Determine the [x, y] coordinate at the center of the cell enclosing the given text.  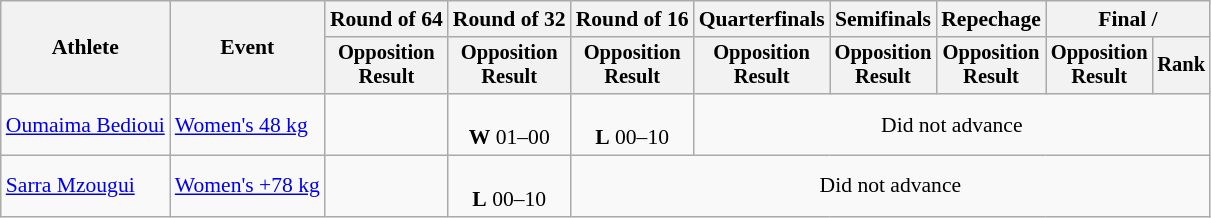
Event [248, 48]
Semifinals [884, 19]
Round of 32 [510, 19]
Oumaima Bedioui [86, 124]
Round of 16 [632, 19]
Final / [1128, 19]
Rank [1181, 66]
Athlete [86, 48]
Round of 64 [386, 19]
Quarterfinals [762, 19]
Women's 48 kg [248, 124]
W 01–00 [510, 124]
Women's +78 kg [248, 186]
Sarra Mzougui [86, 186]
Repechage [991, 19]
